Pinpoint the cell where the given text exists, returning its [x, y] midpoint coordinate. 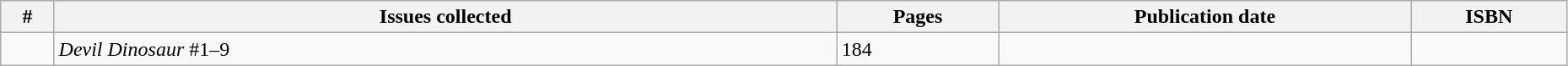
# [27, 17]
Issues collected [445, 17]
Publication date [1205, 17]
Devil Dinosaur #1–9 [445, 49]
ISBN [1489, 17]
Pages [918, 17]
184 [918, 49]
